Pinpoint the cell where the given text exists, returning its [X, Y] midpoint coordinate. 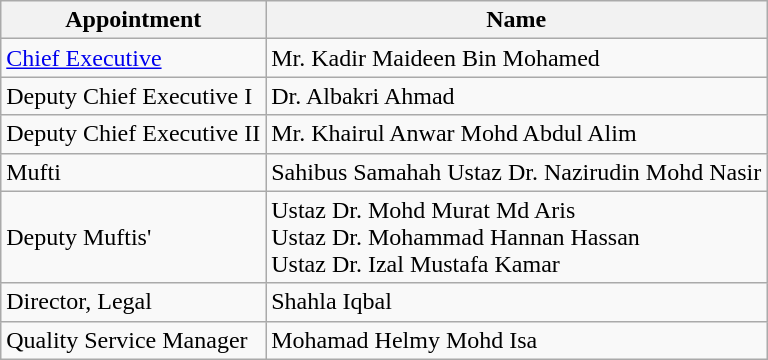
Mr. Khairul Anwar Mohd Abdul Alim [516, 134]
Sahibus Samahah Ustaz Dr. Nazirudin Mohd Nasir [516, 172]
Deputy Chief Executive I [134, 96]
Shahla Iqbal [516, 302]
Dr. Albakri Ahmad [516, 96]
Director, Legal [134, 302]
Name [516, 20]
Appointment [134, 20]
Chief Executive [134, 58]
Deputy Chief Executive II [134, 134]
Mohamad Helmy Mohd Isa [516, 340]
Mr. Kadir Maideen Bin Mohamed [516, 58]
Ustaz Dr. Mohd Murat Md Aris Ustaz Dr. Mohammad Hannan Hassan Ustaz Dr. Izal Mustafa Kamar [516, 237]
Deputy Muftis' [134, 237]
Mufti [134, 172]
Quality Service Manager [134, 340]
